Extract the (X, Y) coordinate from the center of the cell holding the provided text.  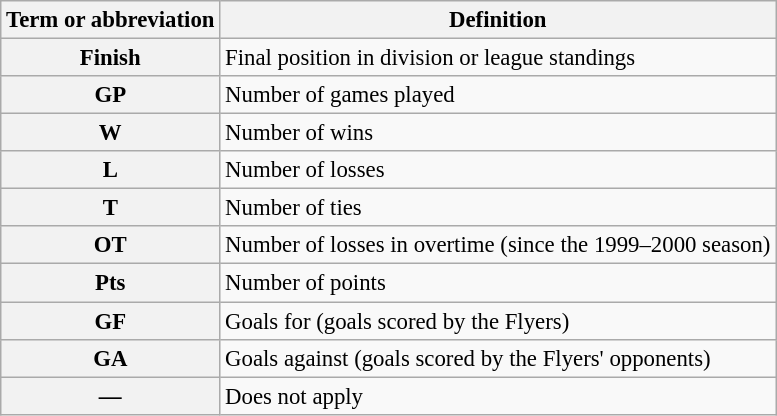
Goals against (goals scored by the Flyers' opponents) (498, 358)
Final position in division or league standings (498, 58)
Number of games played (498, 95)
GP (110, 95)
Term or abbreviation (110, 20)
OT (110, 245)
Number of ties (498, 208)
Number of losses (498, 170)
Number of losses in overtime (since the 1999–2000 season) (498, 245)
Number of wins (498, 133)
Number of points (498, 283)
GA (110, 358)
Finish (110, 58)
T (110, 208)
L (110, 170)
— (110, 396)
Goals for (goals scored by the Flyers) (498, 321)
Pts (110, 283)
Does not apply (498, 396)
GF (110, 321)
W (110, 133)
Definition (498, 20)
